Determine the (X, Y) coordinate at the center of the cell enclosing the given text.  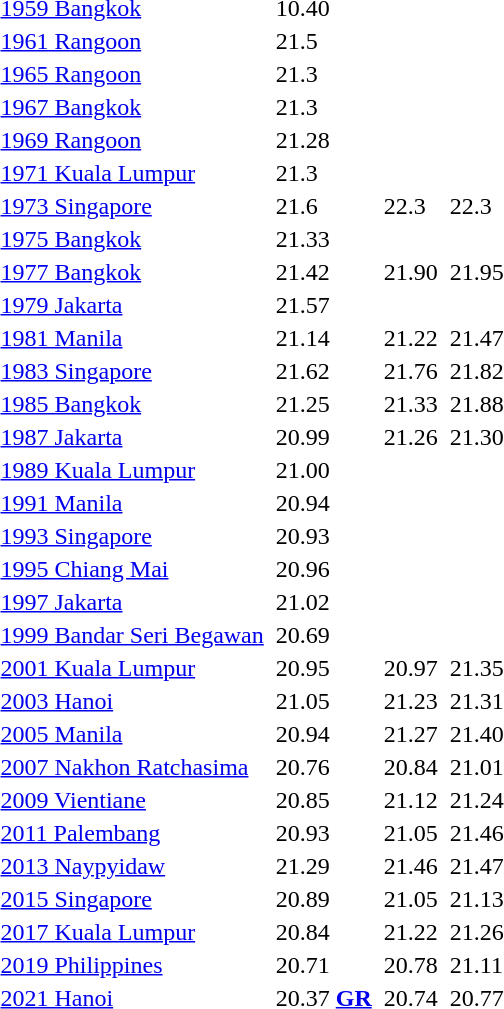
21.14 (324, 338)
22.3 (410, 206)
20.95 (324, 668)
21.12 (410, 800)
20.69 (324, 635)
21.23 (410, 701)
20.71 (324, 965)
20.85 (324, 800)
20.97 (410, 668)
20.99 (324, 437)
20.78 (410, 965)
21.42 (324, 272)
21.5 (324, 41)
20.76 (324, 767)
21.25 (324, 404)
21.29 (324, 866)
21.02 (324, 602)
21.27 (410, 734)
21.6 (324, 206)
21.46 (410, 866)
21.26 (410, 437)
21.62 (324, 371)
20.89 (324, 899)
20.96 (324, 569)
21.00 (324, 470)
21.76 (410, 371)
21.28 (324, 140)
21.57 (324, 305)
21.90 (410, 272)
